Extract the (x, y) coordinate from the center of the cell holding the provided text.  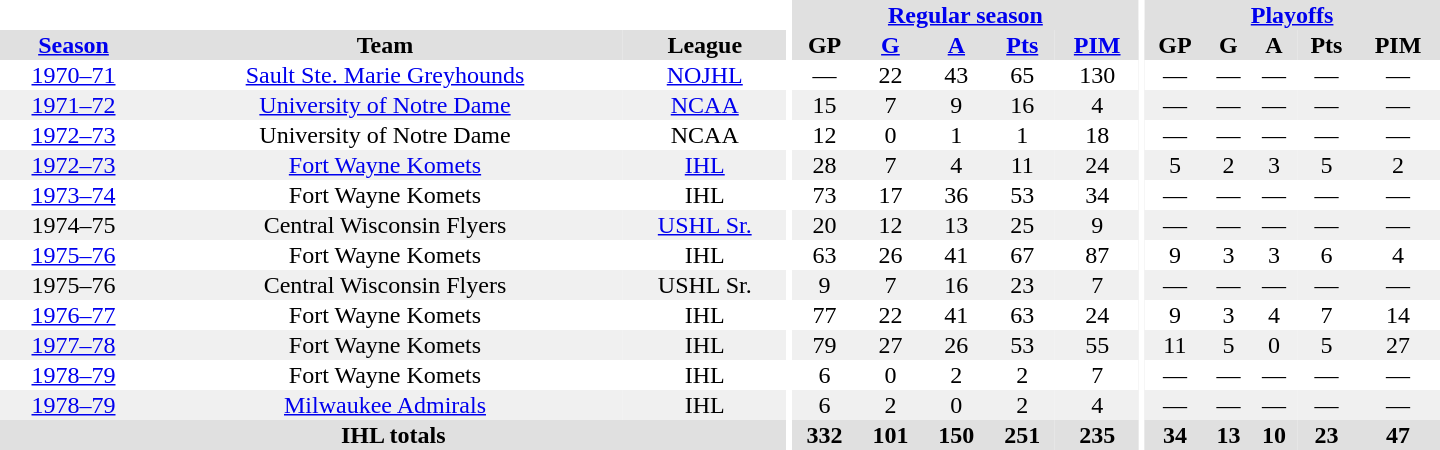
Playoffs (1292, 15)
1974–75 (74, 225)
20 (825, 225)
73 (825, 195)
Team (385, 45)
10 (1274, 435)
25 (1022, 225)
43 (956, 75)
1971–72 (74, 105)
Milwaukee Admirals (385, 405)
1977–78 (74, 345)
87 (1097, 255)
1970–71 (74, 75)
77 (825, 315)
Regular season (966, 15)
Sault Ste. Marie Greyhounds (385, 75)
15 (825, 105)
IHL totals (394, 435)
NOJHL (705, 75)
55 (1097, 345)
1973–74 (74, 195)
101 (891, 435)
1976–77 (74, 315)
332 (825, 435)
79 (825, 345)
18 (1097, 135)
28 (825, 165)
League (705, 45)
150 (956, 435)
67 (1022, 255)
251 (1022, 435)
Season (74, 45)
65 (1022, 75)
17 (891, 195)
235 (1097, 435)
36 (956, 195)
130 (1097, 75)
47 (1398, 435)
14 (1398, 315)
